Find where the given text appears and provide that cell's center as (X, Y) coordinate. 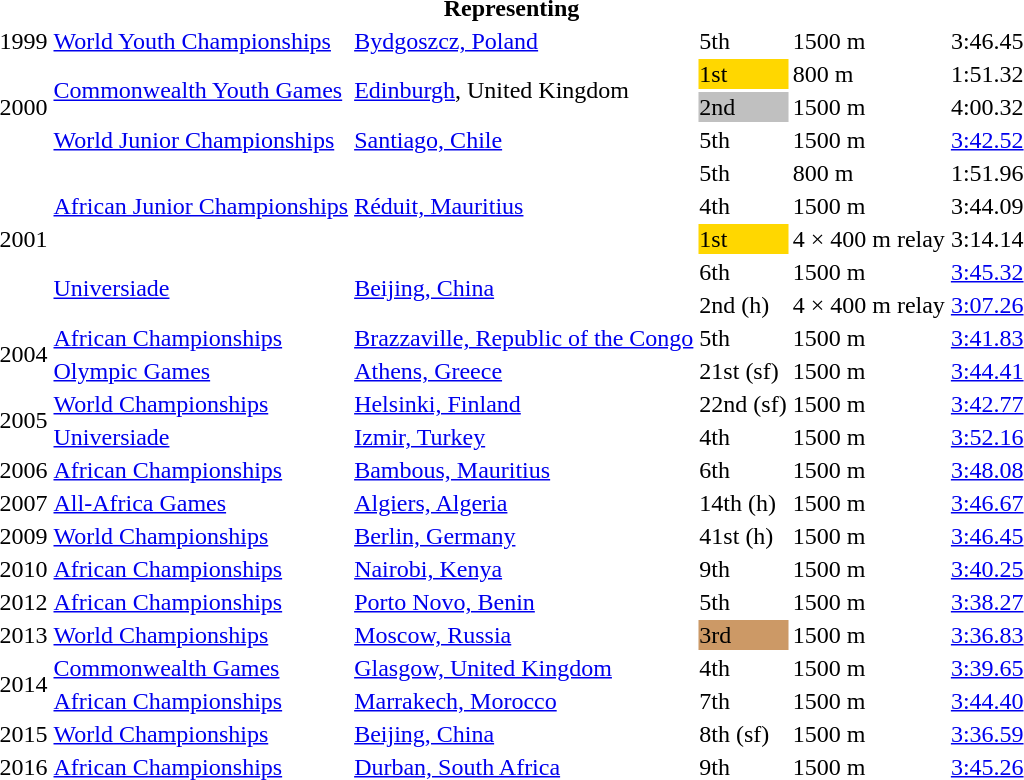
Santiago, Chile (524, 140)
Marrakech, Morocco (524, 701)
Bydgoszcz, Poland (524, 41)
41st (h) (743, 536)
Helsinki, Finland (524, 404)
Glasgow, United Kingdom (524, 668)
World Youth Championships (201, 41)
Berlin, Germany (524, 536)
Réduit, Mauritius (524, 206)
3rd (743, 635)
Olympic Games (201, 371)
Commonwealth Games (201, 668)
8th (sf) (743, 734)
14th (h) (743, 503)
Nairobi, Kenya (524, 569)
Bambous, Mauritius (524, 470)
Athens, Greece (524, 371)
Brazzaville, Republic of the Congo (524, 338)
Edinburgh, United Kingdom (524, 90)
Algiers, Algeria (524, 503)
21st (sf) (743, 371)
All-Africa Games (201, 503)
African Junior Championships (201, 206)
2nd (743, 107)
7th (743, 701)
Izmir, Turkey (524, 437)
Commonwealth Youth Games (201, 90)
World Junior Championships (201, 140)
9th (743, 569)
Moscow, Russia (524, 635)
2nd (h) (743, 305)
Porto Novo, Benin (524, 602)
22nd (sf) (743, 404)
